Scan for the cell matching the given text and deliver its (x, y) coordinate at center. 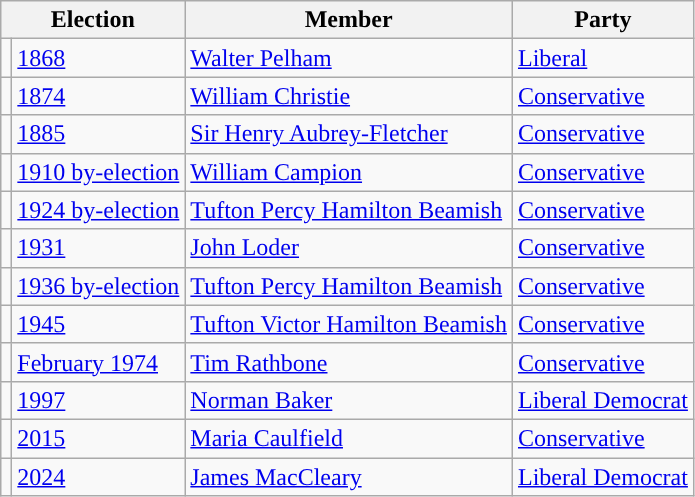
Party (602, 20)
Walter Pelham (349, 58)
John Loder (349, 248)
1997 (98, 400)
William Campion (349, 172)
Election (93, 20)
Norman Baker (349, 400)
1931 (98, 248)
1945 (98, 324)
Tufton Victor Hamilton Beamish (349, 324)
2015 (98, 438)
James MacCleary (349, 477)
February 1974 (98, 362)
Maria Caulfield (349, 438)
Liberal (602, 58)
1924 by-election (98, 210)
1885 (98, 134)
Tim Rathbone (349, 362)
1874 (98, 96)
Sir Henry Aubrey-Fletcher (349, 134)
1936 by-election (98, 286)
Member (349, 20)
1910 by-election (98, 172)
2024 (98, 477)
William Christie (349, 96)
1868 (98, 58)
